Search for the cell housing the specified text and yield its [x, y] center coordinate. 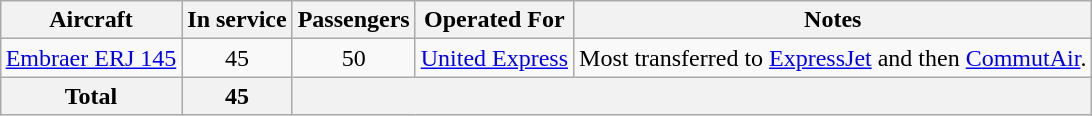
Operated For [494, 20]
Aircraft [91, 20]
Passengers [354, 20]
Total [91, 96]
United Express [494, 58]
Notes [833, 20]
Embraer ERJ 145 [91, 58]
In service [237, 20]
50 [354, 58]
Most transferred to ExpressJet and then CommutAir. [833, 58]
